From the cell containing the given text, extract its center point as [X, Y] coordinate. 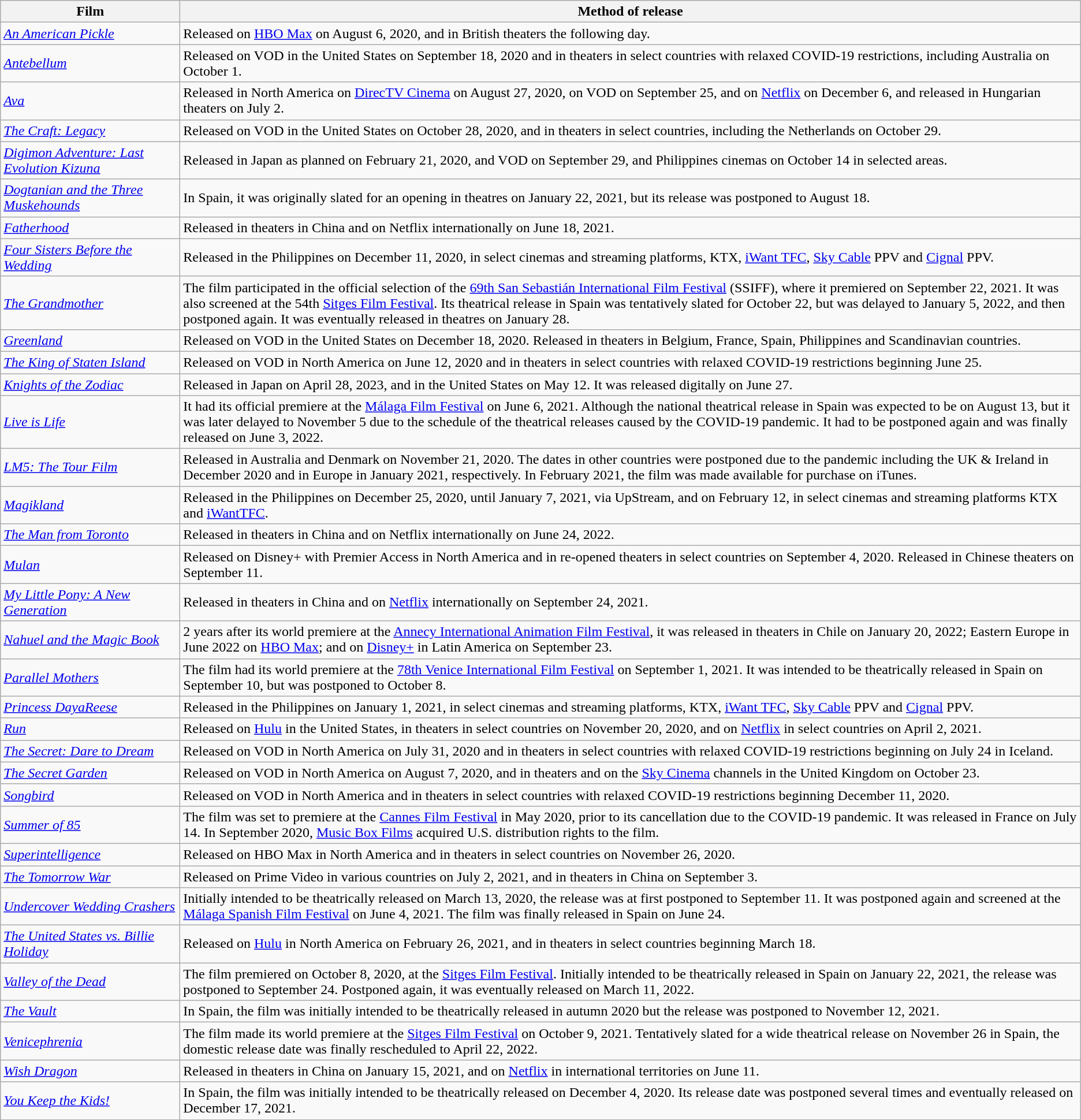
The United States vs. Billie Holiday [90, 944]
Released in theaters in China on January 15, 2021, and on Netflix in international territories on June 11. [631, 1071]
The Man from Toronto [90, 535]
Released on Hulu in North America on February 26, 2021, and in theaters in select countries beginning March 18. [631, 944]
Released in the Philippines on January 1, 2021, in select cinemas and streaming platforms, KTX, iWant TFC, Sky Cable PPV and Cignal PPV. [631, 707]
Antebellum [90, 64]
Released in the Philippines on December 11, 2020, in select cinemas and streaming platforms, KTX, iWant TFC, Sky Cable PPV and Cignal PPV. [631, 258]
Mulan [90, 565]
Released on VOD in North America on August 7, 2020, and in theaters and on the Sky Cinema channels in the United Kingdom on October 23. [631, 773]
LM5: The Tour Film [90, 468]
Fatherhood [90, 228]
The Tomorrow War [90, 876]
Run [90, 729]
Released on HBO Max on August 6, 2020, and in British theaters the following day. [631, 34]
Released on VOD in the United States on October 28, 2020, and in theaters in select countries, including the Netherlands on October 29. [631, 131]
Superintelligence [90, 854]
Released in theaters in China and on Netflix internationally on September 24, 2021. [631, 602]
Released on VOD in North America on June 12, 2020 and in theaters in select countries with relaxed COVID-19 restrictions beginning June 25. [631, 362]
The Craft: Legacy [90, 131]
The Grandmother [90, 303]
Nahuel and the Magic Book [90, 640]
Method of release [631, 12]
Four Sisters Before the Wedding [90, 258]
The Vault [90, 1011]
Released on Prime Video in various countries on July 2, 2021, and in theaters in China on September 3. [631, 876]
Knights of the Zodiac [90, 384]
Released on VOD in North America and in theaters in select countries with relaxed COVID-19 restrictions beginning December 11, 2020. [631, 795]
Released on HBO Max in North America and in theaters in select countries on November 26, 2020. [631, 854]
The King of Staten Island [90, 362]
The Secret: Dare to Dream [90, 751]
An American Pickle [90, 34]
Film [90, 12]
In Spain, the film was initially intended to be theatrically released in autumn 2020 but the release was postponed to November 12, 2021. [631, 1011]
Released in theaters in China and on Netflix internationally on June 18, 2021. [631, 228]
My Little Pony: A New Generation [90, 602]
Songbird [90, 795]
Magikland [90, 505]
Parallel Mothers [90, 677]
Valley of the Dead [90, 982]
Dogtanian and the Three Muskehounds [90, 198]
Ava [90, 101]
Released in Japan on April 28, 2023, and in the United States on May 12. It was released digitally on June 27. [631, 384]
Released on Hulu in the United States, in theaters in select countries on November 20, 2020, and on Netflix in select countries on April 2, 2021. [631, 729]
Live is Life [90, 422]
Released in Japan as planned on February 21, 2020, and VOD on September 29, and Philippines cinemas on October 14 in selected areas. [631, 161]
Undercover Wedding Crashers [90, 907]
Summer of 85 [90, 825]
Princess DayaReese [90, 707]
Released in theaters in China and on Netflix internationally on June 24, 2022. [631, 535]
You Keep the Kids! [90, 1101]
Greenland [90, 340]
Venicephrenia [90, 1041]
Wish Dragon [90, 1071]
Digimon Adventure: Last Evolution Kizuna [90, 161]
In Spain, it was originally slated for an opening in theatres on January 22, 2021, but its release was postponed to August 18. [631, 198]
Released on VOD in the United States on December 18, 2020. Released in theaters in Belgium, France, Spain, Philippines and Scandinavian countries. [631, 340]
The Secret Garden [90, 773]
